Determine the (X, Y) coordinate at the center of the cell enclosing the given text.  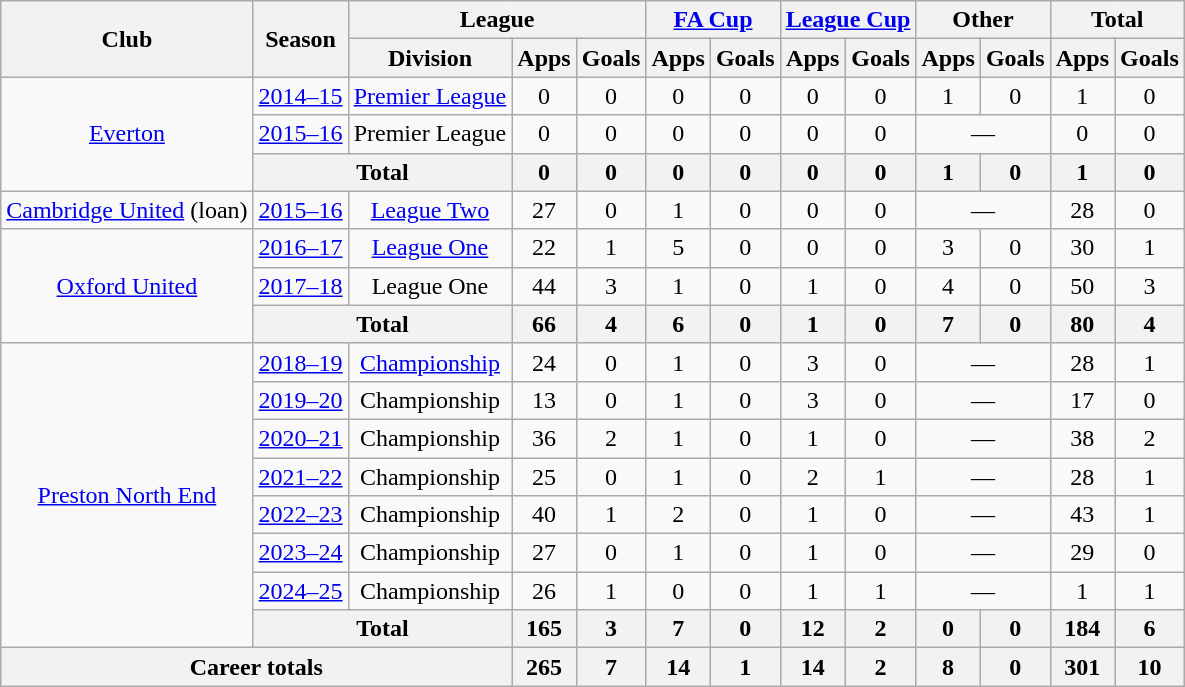
2017–18 (300, 286)
36 (544, 438)
43 (1082, 515)
24 (544, 362)
17 (1082, 400)
Other (983, 20)
2024–25 (300, 591)
Club (127, 39)
8 (948, 667)
Division (430, 58)
Career totals (256, 667)
Cambridge United (loan) (127, 210)
2020–21 (300, 438)
66 (544, 324)
2016–17 (300, 248)
22 (544, 248)
League (497, 20)
2018–19 (300, 362)
2023–24 (300, 553)
Everton (127, 134)
50 (1082, 286)
2014–15 (300, 96)
40 (544, 515)
26 (544, 591)
2022–23 (300, 515)
29 (1082, 553)
301 (1082, 667)
80 (1082, 324)
265 (544, 667)
184 (1082, 629)
12 (812, 629)
Oxford United (127, 286)
Preston North End (127, 495)
5 (678, 248)
League Two (430, 210)
25 (544, 477)
13 (544, 400)
2019–20 (300, 400)
FA Cup (713, 20)
2021–22 (300, 477)
10 (1150, 667)
30 (1082, 248)
38 (1082, 438)
165 (544, 629)
44 (544, 286)
League Cup (848, 20)
Season (300, 39)
